Scan for the cell matching the given text and deliver its [x, y] coordinate at center. 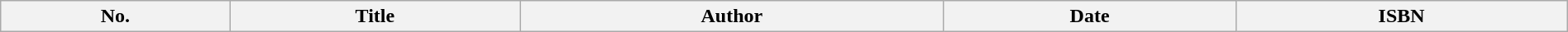
No. [116, 16]
Title [375, 16]
ISBN [1401, 16]
Author [733, 16]
Date [1090, 16]
